For the text-containing cell, return its midpoint in [X, Y] coordinate format. 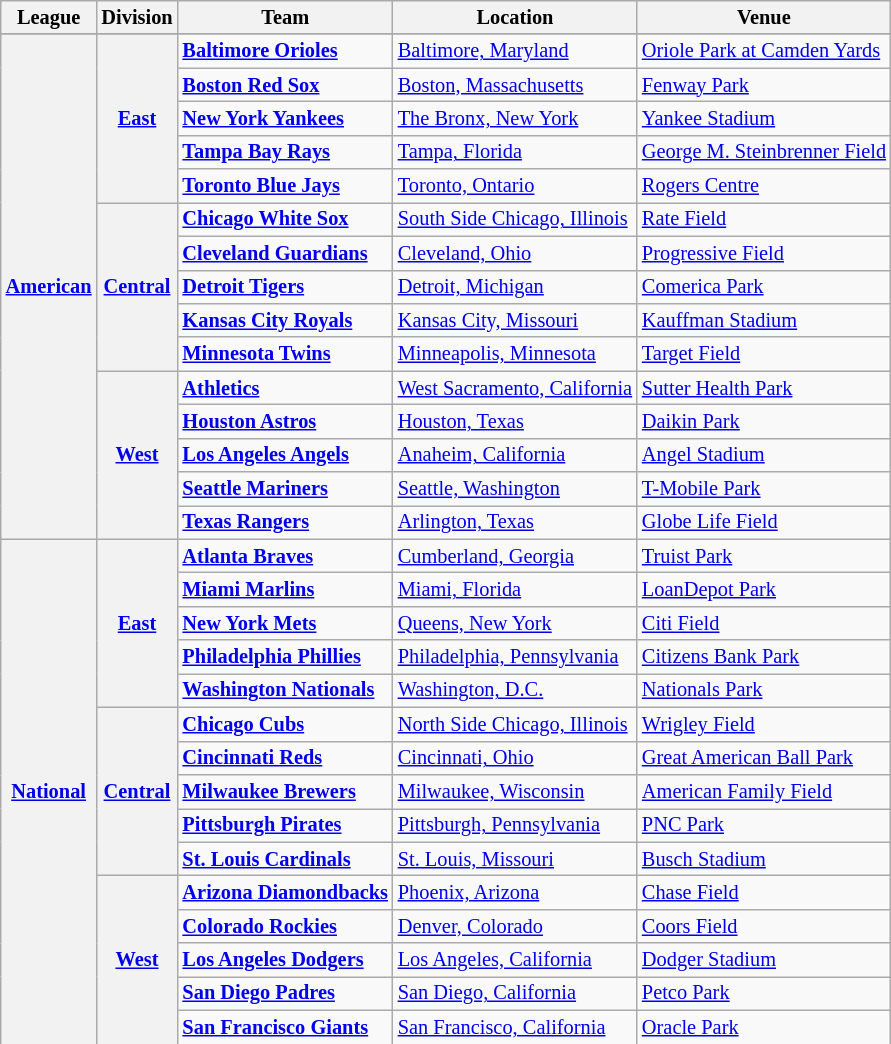
Miami Marlins [286, 589]
Denver, Colorado [515, 926]
Citi Field [764, 623]
Washington, D.C. [515, 690]
Pittsburgh, Pennsylvania [515, 825]
Chicago Cubs [286, 724]
Anaheim, California [515, 455]
Oriole Park at Camden Yards [764, 51]
Petco Park [764, 993]
Chase Field [764, 892]
National [49, 792]
Minnesota Twins [286, 354]
Target Field [764, 354]
Nationals Park [764, 690]
Yankee Stadium [764, 118]
Baltimore Orioles [286, 51]
Cumberland, Georgia [515, 556]
Atlanta Braves [286, 556]
San Francisco, California [515, 1027]
Citizens Bank Park [764, 657]
Philadelphia, Pennsylvania [515, 657]
Seattle, Washington [515, 489]
San Diego Padres [286, 993]
The Bronx, New York [515, 118]
Cleveland Guardians [286, 253]
Queens, New York [515, 623]
Toronto, Ontario [515, 186]
Busch Stadium [764, 859]
Detroit, Michigan [515, 287]
Arizona Diamondbacks [286, 892]
Cincinnati Reds [286, 758]
Coors Field [764, 926]
Los Angeles Dodgers [286, 960]
LoanDepot Park [764, 589]
Boston Red Sox [286, 85]
St. Louis, Missouri [515, 859]
Wrigley Field [764, 724]
Los Angeles Angels [286, 455]
Sutter Health Park [764, 388]
League [49, 17]
Miami, Florida [515, 589]
Los Angeles, California [515, 960]
Baltimore, Maryland [515, 51]
Truist Park [764, 556]
Oracle Park [764, 1027]
Great American Ball Park [764, 758]
Minneapolis, Minnesota [515, 354]
Boston, Massachusetts [515, 85]
Colorado Rockies [286, 926]
Angel Stadium [764, 455]
Milwaukee Brewers [286, 791]
Washington Nationals [286, 690]
Athletics [286, 388]
Arlington, Texas [515, 522]
Toronto Blue Jays [286, 186]
Chicago White Sox [286, 219]
West Sacramento, California [515, 388]
Globe Life Field [764, 522]
Progressive Field [764, 253]
Division [136, 17]
Tampa Bay Rays [286, 152]
Houston, Texas [515, 421]
Pittsburgh Pirates [286, 825]
South Side Chicago, Illinois [515, 219]
American Family Field [764, 791]
Fenway Park [764, 85]
George M. Steinbrenner Field [764, 152]
Kansas City, Missouri [515, 320]
Kansas City Royals [286, 320]
Cleveland, Ohio [515, 253]
San Francisco Giants [286, 1027]
PNC Park [764, 825]
Rogers Centre [764, 186]
Rate Field [764, 219]
Detroit Tigers [286, 287]
Houston Astros [286, 421]
Phoenix, Arizona [515, 892]
Milwaukee, Wisconsin [515, 791]
San Diego, California [515, 993]
North Side Chicago, Illinois [515, 724]
Comerica Park [764, 287]
Daikin Park [764, 421]
Dodger Stadium [764, 960]
Venue [764, 17]
T-Mobile Park [764, 489]
Location [515, 17]
Team [286, 17]
New York Mets [286, 623]
St. Louis Cardinals [286, 859]
American [49, 286]
Texas Rangers [286, 522]
Kauffman Stadium [764, 320]
New York Yankees [286, 118]
Tampa, Florida [515, 152]
Cincinnati, Ohio [515, 758]
Philadelphia Phillies [286, 657]
Seattle Mariners [286, 489]
